Detect which cell encompasses the target text, then output its (x, y) center coordinate. 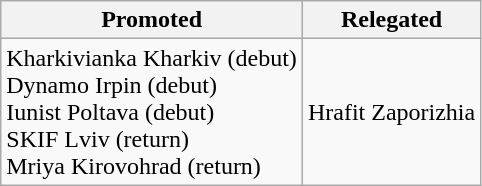
Promoted (152, 20)
Relegated (391, 20)
Kharkivianka Kharkiv (debut)Dynamo Irpin (debut)Iunist Poltava (debut)SKIF Lviv (return)Mriya Kirovohrad (return) (152, 112)
Hrafit Zaporizhia (391, 112)
